Find where the given text appears and provide that cell's center as (X, Y) coordinate. 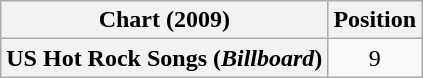
Position (375, 20)
Chart (2009) (164, 20)
US Hot Rock Songs (Billboard) (164, 58)
9 (375, 58)
